Locate the cell with the specified text and output its (X, Y) center coordinate. 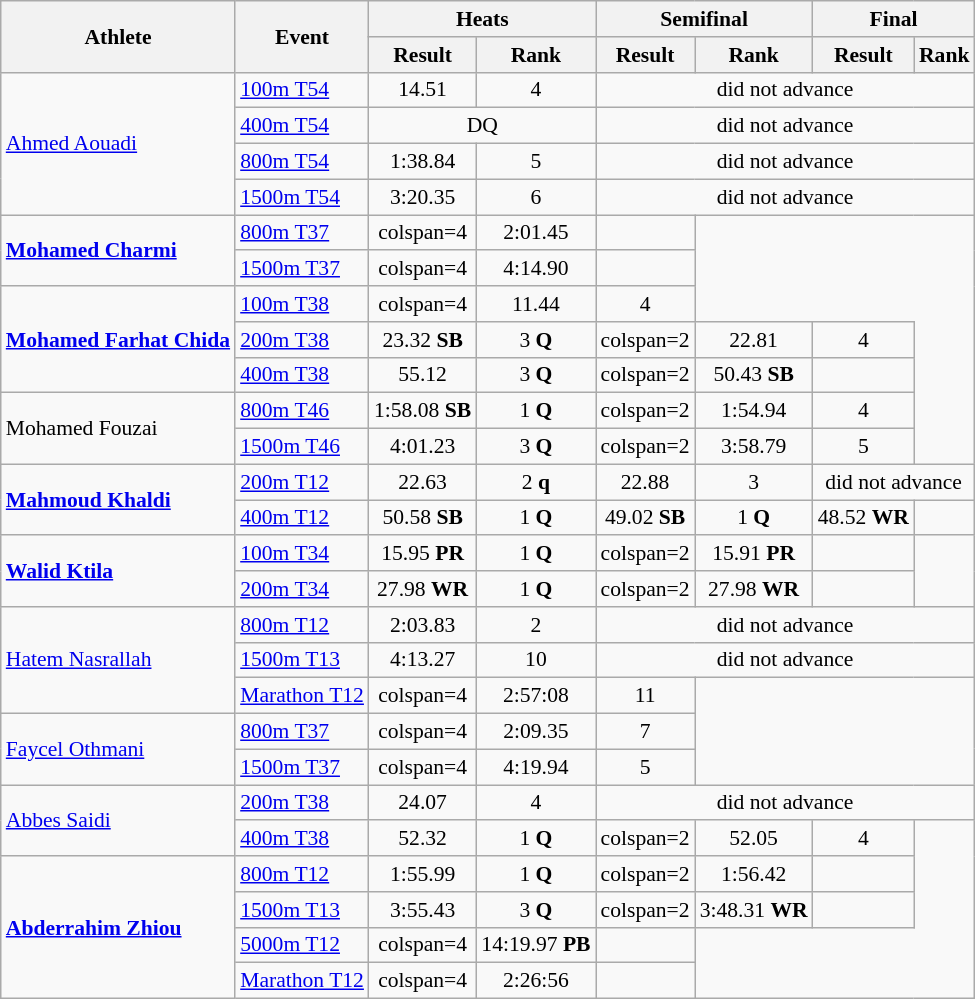
4:01.23 (422, 447)
1500m T46 (302, 447)
Mahmoud Khaldi (118, 500)
6 (536, 197)
24.07 (422, 803)
Hatem Nasrallah (118, 660)
3:48.31 WR (754, 910)
1:55.99 (422, 874)
1500m T54 (302, 197)
2 (536, 625)
3:55.43 (422, 910)
Abbes Saidi (118, 820)
2:01.45 (536, 233)
200m T12 (302, 482)
800m T54 (302, 162)
49.02 SB (646, 518)
4:19.94 (536, 767)
Mohamed Farhat Chida (118, 340)
DQ (482, 126)
22.88 (646, 482)
Final (894, 19)
2:09.35 (536, 732)
100m T34 (302, 554)
Heats (482, 19)
Semifinal (704, 19)
2:03.83 (422, 625)
50.58 SB (422, 518)
4:14.90 (536, 269)
11.44 (536, 304)
15.95 PR (422, 554)
Athlete (118, 36)
3 (754, 482)
14:19.97 PB (536, 945)
5000m T12 (302, 945)
52.05 (754, 839)
100m T38 (302, 304)
52.32 (422, 839)
4:13.27 (422, 660)
800m T46 (302, 411)
Walid Ktila (118, 572)
55.12 (422, 375)
1:54.94 (754, 411)
11 (646, 696)
22.81 (754, 340)
10 (536, 660)
Faycel Othmani (118, 750)
1:58.08 SB (422, 411)
48.52 WR (864, 518)
2:26:56 (536, 981)
3:20.35 (422, 197)
23.32 SB (422, 340)
Ahmed Aouadi (118, 143)
200m T34 (302, 589)
Mohamed Fouzai (118, 428)
50.43 SB (754, 375)
100m T54 (302, 90)
Abderrahim Zhiou (118, 927)
400m T54 (302, 126)
Event (302, 36)
1:38.84 (422, 162)
14.51 (422, 90)
2 q (536, 482)
3:58.79 (754, 447)
Mohamed Charmi (118, 250)
1:56.42 (754, 874)
15.91 PR (754, 554)
7 (646, 732)
22.63 (422, 482)
2:57:08 (536, 696)
400m T12 (302, 518)
